Locate the cell with the specified text and output its [x, y] center coordinate. 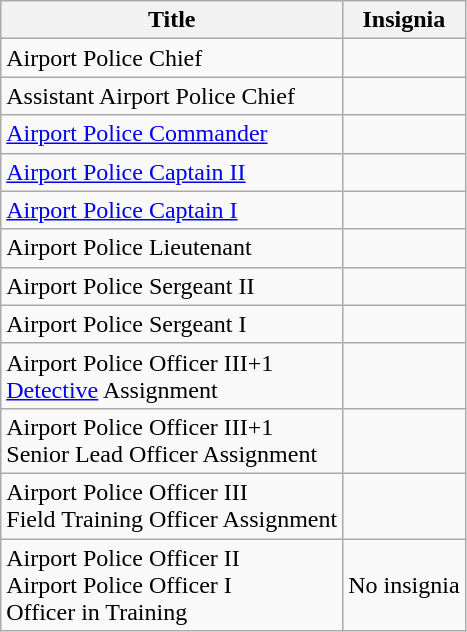
Airport Police Lieutenant [172, 248]
Airport Police Officer IIAirport Police Officer IOfficer in Training [172, 584]
Airport Police Captain II [172, 172]
Airport Police Commander [172, 134]
Airport Police Sergeant II [172, 286]
Airport Police Officer III+1Senior Lead Officer Assignment [172, 440]
Assistant Airport Police Chief [172, 96]
No insignia [404, 584]
Title [172, 20]
Airport Police Chief [172, 58]
Airport Police Officer III+1Detective Assignment [172, 376]
Insignia [404, 20]
Airport Police Sergeant I [172, 324]
Airport Police Captain I [172, 210]
Airport Police Officer IIIField Training Officer Assignment [172, 506]
